Identify which cell holds the provided text, then report its [x, y] central coordinate. 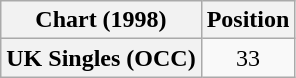
33 [248, 58]
Chart (1998) [101, 20]
UK Singles (OCC) [101, 58]
Position [248, 20]
